Output the (x, y) coordinate of the center of the cell containing the given text.  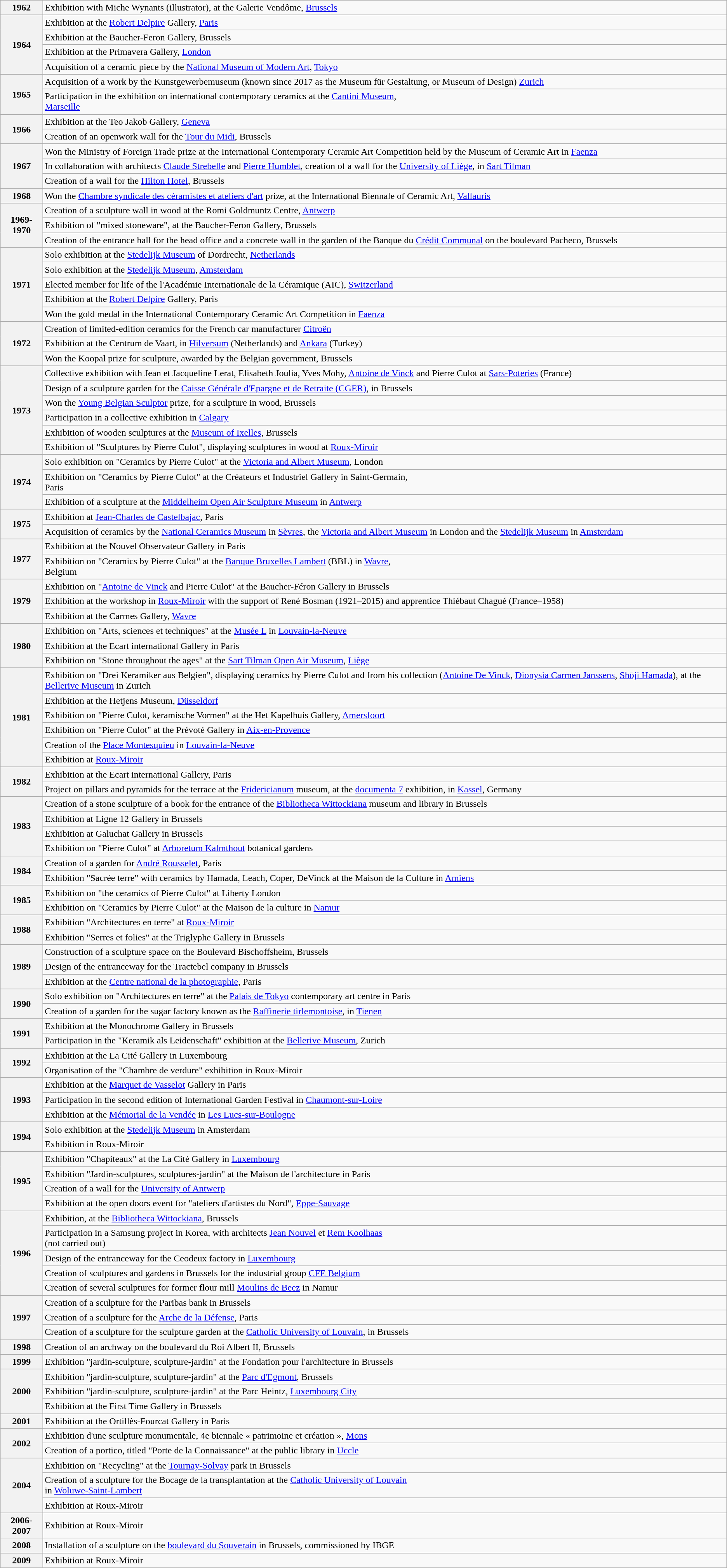
Creation of a wall for the Hilton Hotel, Brussels (384, 181)
1990 (22, 1004)
1974 (22, 482)
Exhibition at the Hetjens Museum, Düsseldorf (384, 701)
Won the Ministry of Foreign Trade prize at the International Contemporary Ceramic Art Competition held by the Museum of Ceramic Art in Faenza (384, 151)
Acquisition of ceramics by the National Ceramics Museum in Sèvres, the Victoria and Albert Museum in London and the Stedelijk Museum in Amsterdam (384, 532)
Exhibition on "Recycling" at the Tournay-Solvay park in Brussels (384, 1465)
Creation of a sculpture for the Arche de la Défense, Paris (384, 1317)
1997 (22, 1317)
Exhibition at the First Time Gallery in Brussels (384, 1406)
1967 (22, 166)
Exhibition "Architectures en terre" at Roux-Miroir (384, 922)
1994 (22, 1137)
1975 (22, 524)
Exhibition at the Monochrome Gallery in Brussels (384, 1026)
Solo exhibition on "Architectures en terre" at the Palais de Tokyo contemporary art centre in Paris (384, 996)
Creation of an openwork wall for the Tour du Midi, Brussels (384, 136)
Acquisition of a ceramic piece by the National Museum of Modern Art, Tokyo (384, 67)
1992 (22, 1063)
Creation of limited-edition ceramics for the French car manufacturer Citroën (384, 329)
Exhibition at the Ortillès-Fourcat Gallery in Paris (384, 1421)
Exhibition at the Ecart international Gallery, Paris (384, 774)
1983 (22, 826)
Exhibition in Roux-Miroir (384, 1144)
1995 (22, 1181)
Exhibition at the Centre national de la photographie, Paris (384, 982)
Solo exhibition on "Ceramics by Pierre Culot" at the Victoria and Albert Museum, London (384, 462)
Won the Young Belgian Sculptor prize, for a sculpture in wood, Brussels (384, 403)
1998 (22, 1347)
Exhibition at the Marquet de Vasselot Gallery in Paris (384, 1085)
Creation of a garden for André Rousselet, Paris (384, 863)
Exhibition "jardin-sculpture, sculpture-jardin" at the Fondation pour l'architecture in Brussels (384, 1362)
Exhibition of a sculpture at the Middelheim Open Air Sculpture Museum in Antwerp (384, 502)
Exhibition at Ligne 12 Gallery in Brussels (384, 819)
Won the gold medal in the International Contemporary Ceramic Art Competition in Faenza (384, 314)
Collective exhibition with Jean et Jacqueline Lerat, Elisabeth Joulia, Yves Mohy, Antoine de Vinck and Pierre Culot at Sars-Poteries (France) (384, 373)
Exhibition on "Ceramics by Pierre Culot" at the Maison de la culture in Namur (384, 907)
Exhibition, at the Bibliotheca Wittockiana, Brussels (384, 1218)
Creation of sculptures and gardens in Brussels for the industrial group CFE Belgium (384, 1273)
Exhibition with Miche Wynants (illustrator), at the Galerie Vendôme, Brussels (384, 8)
1981 (22, 717)
1968 (22, 195)
Participation in the "Keramik als Leidenschaft" exhibition at the Bellerive Museum, Zurich (384, 1041)
1979 (22, 601)
Exhibition on "Arts, sciences et techniques" at the Musée L in Louvain-la-Neuve (384, 631)
Won the Koopal prize for sculpture, awarded by the Belgian government, Brussels (384, 358)
Exhibition at the Nouvel Observateur Gallery in Paris (384, 546)
Exhibition on "Pierre Culot, keramische Vormen" at the Het Kapelhuis Gallery, Amersfoort (384, 715)
Participation in the exhibition on international contemporary ceramics at the Cantini Museum,Marseille (384, 102)
Exhibition "Serres et folies" at the Triglyphe Gallery in Brussels (384, 937)
Participation in the second edition of International Garden Festival in Chaumont-sur-Loire (384, 1100)
Exhibition on "Pierre Culot" at Arboretum Kalmthout botanical gardens (384, 848)
1985 (22, 900)
Creation of a sculpture wall in wood at the Romi Goldmuntz Centre, Antwerp (384, 211)
Exhibition at the Ecart international Gallery in Paris (384, 645)
Installation of a sculpture on the boulevard du Souverain in Brussels, commissioned by IBGE (384, 1545)
Exhibition "jardin-sculpture, sculpture-jardin" at the Parc Heintz, Luxembourg City (384, 1391)
Exhibition of "Sculptures by Pierre Culot", displaying sculptures in wood at Roux-Miroir (384, 447)
2002 (22, 1443)
1996 (22, 1253)
1988 (22, 930)
Exhibition on "Pierre Culot" at the Prévoté Gallery in Aix-en-Provence (384, 730)
2008 (22, 1545)
Exhibition of wooden sculptures at the Museum of Ixelles, Brussels (384, 433)
Exhibition at the open doors event for "ateliers d'artistes du Nord", Eppe-Sauvage (384, 1203)
Creation of the Place Montesquieu in Louvain-la-Neuve (384, 745)
Exhibition on "Ceramics by Pierre Culot" at the Créateurs et Industriel Gallery in Saint-Germain,Paris (384, 482)
Won the Chambre syndicale des céramistes et ateliers d'art prize, at the International Biennale of Ceramic Art, Vallauris (384, 195)
Design of the entranceway for the Tractebel company in Brussels (384, 967)
2004 (22, 1485)
Creation of a garden for the sugar factory known as the Raffinerie tirlemontoise, in Tienen (384, 1011)
1980 (22, 645)
Creation of a sculpture for the sculpture garden at the Catholic University of Louvain, in Brussels (384, 1332)
Exhibition "Jardin-sculptures, sculptures-jardin" at the Maison de l'architecture in Paris (384, 1174)
Participation in a Samsung project in Korea, with architects Jean Nouvel et Rem Koolhaas(not carried out) (384, 1238)
1972 (22, 344)
Solo exhibition at the Stedelijk Museum in Amsterdam (384, 1129)
1977 (22, 559)
1966 (22, 129)
Elected member for life of the l'Académie Internationale de la Céramique (AIC), Switzerland (384, 284)
1964 (22, 45)
1993 (22, 1100)
Exhibition at the workshop in Roux-Miroir with the support of René Bosman (1921–2015) and apprentice Thiébaut Chagué (France–1958) (384, 601)
Creation of a portico, titled "Porte de la Connaissance" at the public library in Uccle (384, 1451)
Exhibition at the Primavera Gallery, London (384, 52)
1973 (22, 410)
Exhibition at Jean-Charles de Castelbajac, Paris (384, 517)
Creation of a sculpture for the Paribas bank in Brussels (384, 1303)
Exhibition "Chapiteaux" at the La Cité Gallery in Luxembourg (384, 1159)
Solo exhibition at the Stedelijk Museum of Dordrecht, Netherlands (384, 255)
Exhibition at the Baucher-Feron Gallery, Brussels (384, 37)
Exhibition "jardin-sculpture, sculpture-jardin" at the Parc d'Egmont, Brussels (384, 1376)
Exhibition at Galuchat Gallery in Brussels (384, 834)
1969-1970 (22, 225)
2000 (22, 1391)
Exhibition on "Antoine de Vinck and Pierre Culot" at the Baucher-Féron Gallery in Brussels (384, 586)
Project on pillars and pyramids for the terrace at the Fridericianum museum, at the documenta 7 exhibition, in Kassel, Germany (384, 789)
1971 (22, 284)
Creation of several sculptures for former flour mill Moulins de Beez in Namur (384, 1288)
Creation of a wall for the University of Antwerp (384, 1189)
1984 (22, 870)
1991 (22, 1033)
Exhibition on "Ceramics by Pierre Culot" at the Banque Bruxelles Lambert (BBL) in Wavre,Belgium (384, 567)
Organisation of the "Chambre de verdure" exhibition in Roux-Miroir (384, 1070)
Exhibition on "Stone throughout the ages" at the Sart Tilman Open Air Museum, Liège (384, 660)
Exhibition d'une sculpture monumentale, 4e biennale « patrimoine et création », Mons (384, 1436)
1989 (22, 967)
2009 (22, 1560)
Exhibition at the Mémorial de la Vendée in Les Lucs-sur-Boulogne (384, 1115)
1965 (22, 94)
Creation of a sculpture for the Bocage de la transplantation at the Catholic University of Louvainin Woluwe-Saint-Lambert (384, 1485)
Exhibition on "the ceramics of Pierre Culot" at Liberty London (384, 893)
Exhibition at the Centrum de Vaart, in Hilversum (Netherlands) and Ankara (Turkey) (384, 344)
2001 (22, 1421)
Exhibition at the La Cité Gallery in Luxembourg (384, 1055)
Exhibition "Sacrée terre" with ceramics by Hamada, Leach, Coper, DeVinck at the Maison de la Culture in Amiens (384, 878)
Exhibition of "mixed stoneware", at the Baucher-Feron Gallery, Brussels (384, 225)
1962 (22, 8)
Exhibition at the Carmes Gallery, Wavre (384, 616)
Solo exhibition at the Stedelijk Museum, Amsterdam (384, 270)
Design of the entranceway for the Ceodeux factory in Luxembourg (384, 1258)
Creation of a stone sculpture of a book for the entrance of the Bibliotheca Wittockiana museum and library in Brussels (384, 804)
1999 (22, 1362)
Exhibition at the Teo Jakob Gallery, Geneva (384, 122)
Design of a sculpture garden for the Caisse Générale d'Epargne et de Retraite (CGER), in Brussels (384, 388)
In collaboration with architects Claude Strebelle and Pierre Humblet, creation of a wall for the University of Liège, in Sart Tilman (384, 166)
Acquisition of a work by the Kunstgewerbemuseum (known since 2017 as the Museum für Gestaltung, or Museum of Design) Zurich (384, 82)
Creation of an archway on the boulevard du Roi Albert II, Brussels (384, 1347)
Construction of a sculpture space on the Boulevard Bischoffsheim, Brussels (384, 952)
Participation in a collective exhibition in Calgary (384, 417)
2006-2007 (22, 1526)
1982 (22, 782)
